Determine the (X, Y) coordinate at the center of the cell enclosing the given text.  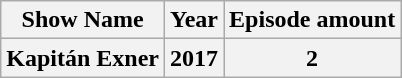
Episode amount (312, 20)
Show Name (83, 20)
Kapitán Exner (83, 58)
2017 (194, 58)
2 (312, 58)
Year (194, 20)
